Locate the cell with the specified text and output its (X, Y) center coordinate. 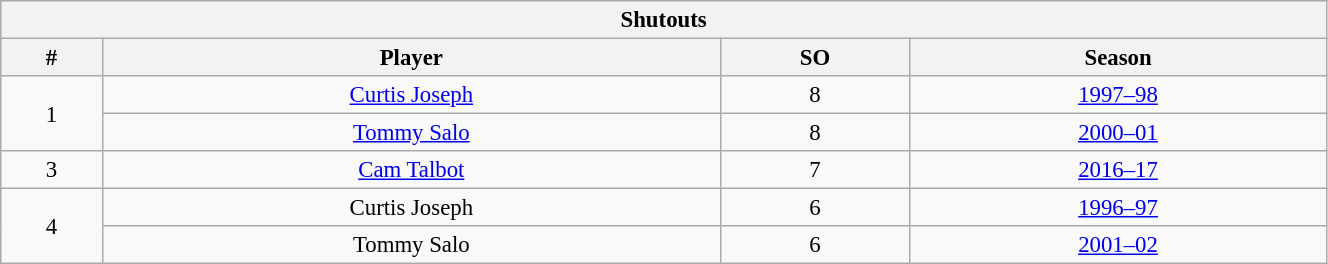
4 (52, 226)
3 (52, 170)
Cam Talbot (411, 170)
1997–98 (1118, 95)
2000–01 (1118, 133)
Season (1118, 58)
SO (814, 58)
1 (52, 114)
2016–17 (1118, 170)
7 (814, 170)
1996–97 (1118, 208)
Player (411, 58)
# (52, 58)
Shutouts (664, 20)
2001–02 (1118, 245)
